For the text-containing cell, return its midpoint in (X, Y) coordinate format. 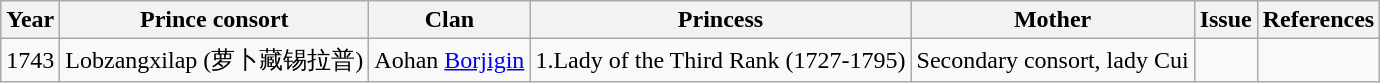
Year (30, 20)
References (1318, 20)
Princess (720, 20)
Issue (1226, 20)
Clan (450, 20)
Prince consort (214, 20)
Mother (1052, 20)
Aohan Borjigin (450, 60)
Secondary consort, lady Cui (1052, 60)
1.Lady of the Third Rank (1727-1795) (720, 60)
Lobzangxilap (萝卜藏锡拉普) (214, 60)
1743 (30, 60)
